Detect which cell encompasses the target text, then output its [X, Y] center coordinate. 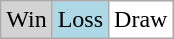
Loss [80, 20]
Win [26, 20]
Draw [141, 20]
